Locate the cell with the specified text and output its (x, y) center coordinate. 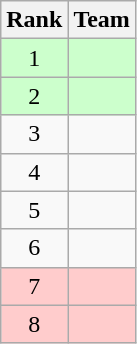
Team (102, 20)
Rank (34, 20)
8 (34, 324)
7 (34, 286)
6 (34, 248)
5 (34, 210)
3 (34, 134)
1 (34, 58)
4 (34, 172)
2 (34, 96)
